Return the [X, Y] coordinate for the center point of the cell that contains the specified text.  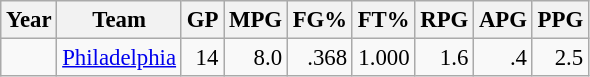
PPG [560, 20]
APG [504, 20]
RPG [444, 20]
FT% [384, 20]
.4 [504, 58]
MPG [256, 20]
2.5 [560, 58]
Philadelphia [119, 58]
GP [202, 20]
Team [119, 20]
14 [202, 58]
FG% [320, 20]
8.0 [256, 58]
.368 [320, 58]
Year [29, 20]
1.000 [384, 58]
1.6 [444, 58]
